Detect which cell encompasses the target text, then output its [x, y] center coordinate. 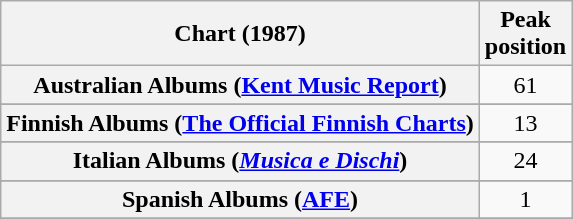
13 [525, 123]
1 [525, 199]
24 [525, 161]
61 [525, 85]
Spanish Albums (AFE) [240, 199]
Chart (1987) [240, 34]
Australian Albums (Kent Music Report) [240, 85]
Peakposition [525, 34]
Italian Albums (Musica e Dischi) [240, 161]
Finnish Albums (The Official Finnish Charts) [240, 123]
